Extract the [x, y] coordinate from the center of the cell holding the provided text.  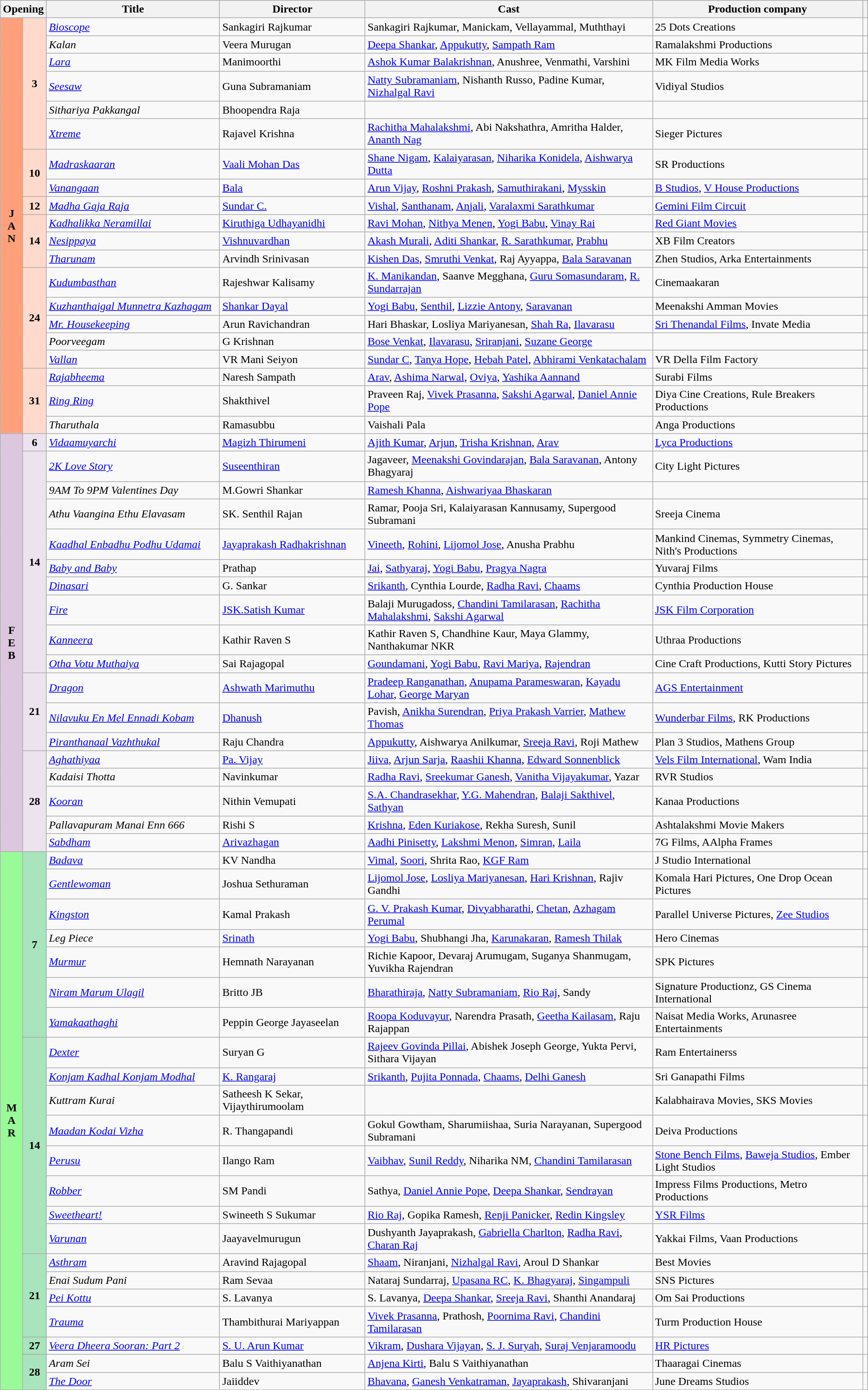
S. U. Arun Kumar [292, 1345]
27 [34, 1345]
June Dreams Studios [758, 1381]
7 [34, 944]
Ashwath Marimuthu [292, 688]
Appukutty, Aishwarya Anilkumar, Sreeja Ravi, Roji Mathew [509, 742]
Jaayavelmurugun [292, 1239]
Dhanush [292, 718]
Wunderbar Films, RK Productions [758, 718]
Kathir Raven S, Chandhine Kaur, Maya Glammy, Nanthakumar NKR [509, 640]
Surabi Films [758, 377]
31 [34, 401]
Parallel Universe Pictures, Zee Studios [758, 914]
Kadhalikka Neramillai [133, 223]
Yogi Babu, Shubhangi Jha, Karunakaran, Ramesh Thilak [509, 938]
Sri Ganapathi Films [758, 1077]
Rajavel Krishna [292, 134]
Hero Cinemas [758, 938]
Ramalakshmi Productions [758, 45]
Nilavuku En Mel Ennadi Kobam [133, 718]
KV Nandha [292, 860]
Nesippaya [133, 241]
Pavish, Anikha Surendran, Priya Prakash Varrier, Mathew Thomas [509, 718]
Dexter [133, 1052]
Shankar Dayal [292, 306]
Kamal Prakash [292, 914]
Sundar C. [292, 205]
Piranthanaal Vazhthukal [133, 742]
Enai Sudum Pani [133, 1280]
RVR Studios [758, 777]
Fire [133, 609]
Kathir Raven S [292, 640]
Akash Murali, Aditi Shankar, R. Sarathkumar, Prabhu [509, 241]
Robber [133, 1191]
S.A. Chandrasekhar, Y.G. Mahendran, Balaji Sakthivel, Sathyan [509, 801]
Arivazhagan [292, 842]
Vallan [133, 359]
Kanneera [133, 640]
Rajabheema [133, 377]
10 [34, 172]
2K Love Story [133, 466]
Kiruthiga Udhayanidhi [292, 223]
Cinemaakaran [758, 283]
JAN [12, 226]
Bala [292, 188]
Ashok Kumar Balakrishnan, Anushree, Venmathi, Varshini [509, 62]
Kalan [133, 45]
Tharuthala [133, 425]
Ram Sevaa [292, 1280]
City Light Pictures [758, 466]
Vineeth, Rohini, Lijomol Jose, Anusha Prabhu [509, 544]
Vanangaan [133, 188]
Director [292, 9]
S. Lavanya [292, 1298]
Cynthia Production House [758, 586]
Shane Nigam, Kalaiyarasan, Niharika Konidela, Aishwarya Dutta [509, 164]
Vidiyal Studios [758, 86]
Title [133, 9]
Sai Rajagopal [292, 664]
Dragon [133, 688]
Vaibhav, Sunil Reddy, Niharika NM, Chandini Tamilarasan [509, 1161]
Suseenthiran [292, 466]
Arun Ravichandran [292, 324]
Jai, Sathyaraj, Yogi Babu, Pragya Nagra [509, 568]
Yogi Babu, Senthil, Lizzie Antony, Saravanan [509, 306]
Red Giant Movies [758, 223]
Balaji Murugadoss, Chandini Tamilarasan, Rachitha Mahalakshmi, Sakshi Agarwal [509, 609]
Roopa Koduvayur, Narendra Prasath, Geetha Kailasam, Raju Rajappan [509, 1023]
Dinasari [133, 586]
Srinath [292, 938]
3 [34, 83]
Guna Subramaniam [292, 86]
Vaali Mohan Das [292, 164]
Arvindh Srinivasan [292, 258]
Arun Vijay, Roshni Prakash, Samuthirakani, Mysskin [509, 188]
Vaishali Pala [509, 425]
Britto JB [292, 992]
Gemini Film Circuit [758, 205]
25 Dots Creations [758, 27]
Ravi Mohan, Nithya Menen, Yogi Babu, Vinay Rai [509, 223]
Cine Craft Productions, Kutti Story Pictures [758, 664]
Ashtalakshmi Movie Makers [758, 825]
Pallavapuram Manai Enn 666 [133, 825]
SK. Senthil Rajan [292, 514]
Uthraa Productions [758, 640]
Sithariya Pakkangal [133, 110]
Suryan G [292, 1052]
Sreeja Cinema [758, 514]
Thaaragai Cinemas [758, 1363]
AGS Entertainment [758, 688]
FEB [12, 643]
Bharathiraja, Natty Subramaniam, Rio Raj, Sandy [509, 992]
Sieger Pictures [758, 134]
Impress Films Productions, Metro Productions [758, 1191]
Bioscope [133, 27]
Kingston [133, 914]
Badava [133, 860]
Nataraj Sundarraj, Upasana RC, K. Bhagyaraj, Singampuli [509, 1280]
SPK Pictures [758, 962]
Ram Entertainerss [758, 1052]
Jiiva, Arjun Sarja, Raashii Khanna, Edward Sonnenblick [509, 759]
Kooran [133, 801]
G. V. Prakash Kumar, Divyabharathi, Chetan, Azhagam Perumal [509, 914]
Kishen Das, Smruthi Venkat, Raj Ayyappa, Bala Saravanan [509, 258]
Sankagiri Rajkumar [292, 27]
Joshua Sethuraman [292, 884]
Kanaa Productions [758, 801]
Richie Kapoor, Devaraj Arumugam, Suganya Shanmugam, Yuvikha Rajendran [509, 962]
S. Lavanya, Deepa Shankar, Sreeja Ravi, Shanthi Anandaraj [509, 1298]
Prathap [292, 568]
Anjena Kirti, Balu S Vaithiyanathan [509, 1363]
Lyca Productions [758, 442]
Rajeshwar Kalisamy [292, 283]
Lara [133, 62]
Aravind Rajagopal [292, 1262]
G. Sankar [292, 586]
Trauma [133, 1321]
Poorveegam [133, 342]
Hari Bhaskar, Losliya Mariyanesan, Shah Ra, Ilavarasu [509, 324]
Meenakshi Amman Movies [758, 306]
Plan 3 Studios, Mathens Group [758, 742]
Aghathiyaa [133, 759]
SR Productions [758, 164]
Rachitha Mahalakshmi, Abi Nakshathra, Amritha Halder, Ananth Nag [509, 134]
Manimoorthi [292, 62]
Production company [758, 9]
Kudumbasthan [133, 283]
Asthram [133, 1262]
YSR Films [758, 1215]
Vimal, Soori, Shrita Rao, KGF Ram [509, 860]
Turm Production House [758, 1321]
Pradeep Ranganathan, Anupama Parameswaran, Kayadu Lohar, George Maryan [509, 688]
Deepa Shankar, Appukutty, Sampath Ram [509, 45]
MAR [12, 1120]
Mr. Housekeeping [133, 324]
Vikram, Dushara Vijayan, S. J. Suryah, Suraj Venjaramoodu [509, 1345]
Yamakaathaghi [133, 1023]
Cast [509, 9]
Pa. Vijay [292, 759]
Bose Venkat, Ilavarasu, Sriranjani, Suzane George [509, 342]
Rio Raj, Gopika Ramesh, Renji Panicker, Redin Kingsley [509, 1215]
Mankind Cinemas, Symmetry Cinemas, Nith's Productions [758, 544]
Sundar C, Tanya Hope, Hebah Patel, Abhirami Venkatachalam [509, 359]
JSK Film Corporation [758, 609]
Kaadhal Enbadhu Podhu Udamai [133, 544]
Ajith Kumar, Arjun, Trisha Krishnan, Arav [509, 442]
Bhoopendra Raja [292, 110]
Aram Sei [133, 1363]
Niram Marum Ulagil [133, 992]
Vishal, Santhanam, Anjali, Varalaxmi Sarathkumar [509, 205]
Perusu [133, 1161]
G Krishnan [292, 342]
Jagaveer, Meenakshi Govindarajan, Bala Saravanan, Antony Bhagyaraj [509, 466]
Kuttram Kurai [133, 1101]
Stone Bench Films, Baweja Studios, Ember Light Studios [758, 1161]
Thambithurai Mariyappan [292, 1321]
Otha Votu Muthaiya [133, 664]
Maadan Kodai Vizha [133, 1130]
SNS Pictures [758, 1280]
Tharunam [133, 258]
The Door [133, 1381]
Rajeev Govinda Pillai, Abishek Joseph George, Yukta Pervi, Sithara Vijayan [509, 1052]
Varunan [133, 1239]
Sabdham [133, 842]
J Studio International [758, 860]
6 [34, 442]
Dushyanth Jayaprakash, Gabriella Charlton, Radha Ravi, Charan Raj [509, 1239]
Sathya, Daniel Annie Pope, Deepa Shankar, Sendrayan [509, 1191]
Xtreme [133, 134]
Jaiiddev [292, 1381]
Naisat Media Works, Arunasree Entertainments [758, 1023]
Jayaprakash Radhakrishnan [292, 544]
Ramar, Pooja Sri, Kalaiyarasan Kannusamy, Supergood Subramani [509, 514]
Vels Film International, Wam India [758, 759]
Shakthivel [292, 401]
Srikanth, Pujita Ponnada, Chaams, Delhi Ganesh [509, 1077]
Deiva Productions [758, 1130]
Goundamani, Yogi Babu, Ravi Mariya, Rajendran [509, 664]
Athu Vaangina Ethu Elavasam [133, 514]
Magizh Thirumeni [292, 442]
Gentlewoman [133, 884]
Anga Productions [758, 425]
M.Gowri Shankar [292, 490]
Madha Gaja Raja [133, 205]
9AM To 9PM Valentines Day [133, 490]
Hemnath Narayanan [292, 962]
Kuzhanthaigal Munnetra Kazhagam [133, 306]
Praveen Raj, Vivek Prasanna, Sakshi Agarwal, Daniel Annie Pope [509, 401]
Arav, Ashima Narwal, Oviya, Yashika Aannand [509, 377]
Shaam, Niranjani, Nizhalgal Ravi, Aroul D Shankar [509, 1262]
Leg Piece [133, 938]
Komala Hari Pictures, One Drop Ocean Pictures [758, 884]
Konjam Kadhal Konjam Modhal [133, 1077]
Sankagiri Rajkumar, Manickam, Vellayammal, Muththayi [509, 27]
Ramesh Khanna, Aishwariyaa Bhaskaran [509, 490]
Signature Productionz, GS Cinema International [758, 992]
Swineeth S Sukumar [292, 1215]
Balu S Vaithiyanathan [292, 1363]
Opening [23, 9]
Gokul Gowtham, Sharumiishaa, Suria Narayanan, Supergood Subramani [509, 1130]
Veera Murugan [292, 45]
VR Della Film Factory [758, 359]
Naresh Sampath [292, 377]
VR Mani Seiyon [292, 359]
K. Manikandan, Saanve Megghana, Guru Somasundaram, R. Sundarrajan [509, 283]
Satheesh K Sekar, Vijaythirumoolam [292, 1101]
Pei Kottu [133, 1298]
24 [34, 318]
Seesaw [133, 86]
Peppin George Jayaseelan [292, 1023]
Om Sai Productions [758, 1298]
Natty Subramaniam, Nishanth Russo, Padine Kumar, Nizhalgal Ravi [509, 86]
Kalabhairava Movies, SKS Movies [758, 1101]
Vidaamuyarchi [133, 442]
Sweetheart! [133, 1215]
R. Thangapandi [292, 1130]
XB Film Creators [758, 241]
Zhen Studios, Arka Entertainments [758, 258]
Bhavana, Ganesh Venkatraman, Jayaprakash, Shivaranjani [509, 1381]
Navinkumar [292, 777]
SM Pandi [292, 1191]
Nithin Vemupati [292, 801]
Sri Thenandal Films, Invate Media [758, 324]
7G Films, AAlpha Frames [758, 842]
Kadaisi Thotta [133, 777]
Yakkai Films, Vaan Productions [758, 1239]
Ring Ring [133, 401]
Diya Cine Creations, Rule Breakers Productions [758, 401]
Madraskaaran [133, 164]
Lijomol Jose, Losliya Mariyanesan, Hari Krishnan, Rajiv Gandhi [509, 884]
Aadhi Pinisetty, Lakshmi Menon, Simran, Laila [509, 842]
Ramasubbu [292, 425]
B Studios, V House Productions [758, 188]
Murmur [133, 962]
HR Pictures [758, 1345]
K. Rangaraj [292, 1077]
Yuvaraj Films [758, 568]
Srikanth, Cynthia Lourde, Radha Ravi, Chaams [509, 586]
Vishnuvardhan [292, 241]
Veera Dheera Sooran: Part 2 [133, 1345]
12 [34, 205]
Baby and Baby [133, 568]
JSK.Satish Kumar [292, 609]
Radha Ravi, Sreekumar Ganesh, Vanitha Vijayakumar, Yazar [509, 777]
Rishi S [292, 825]
Vivek Prasanna, Prathosh, Poornima Ravi, Chandini Tamilarasan [509, 1321]
Raju Chandra [292, 742]
MK Film Media Works [758, 62]
Best Movies [758, 1262]
Krishna, Eden Kuriakose, Rekha Suresh, Sunil [509, 825]
Ilango Ram [292, 1161]
